For the text-containing cell, return its midpoint in [x, y] coordinate format. 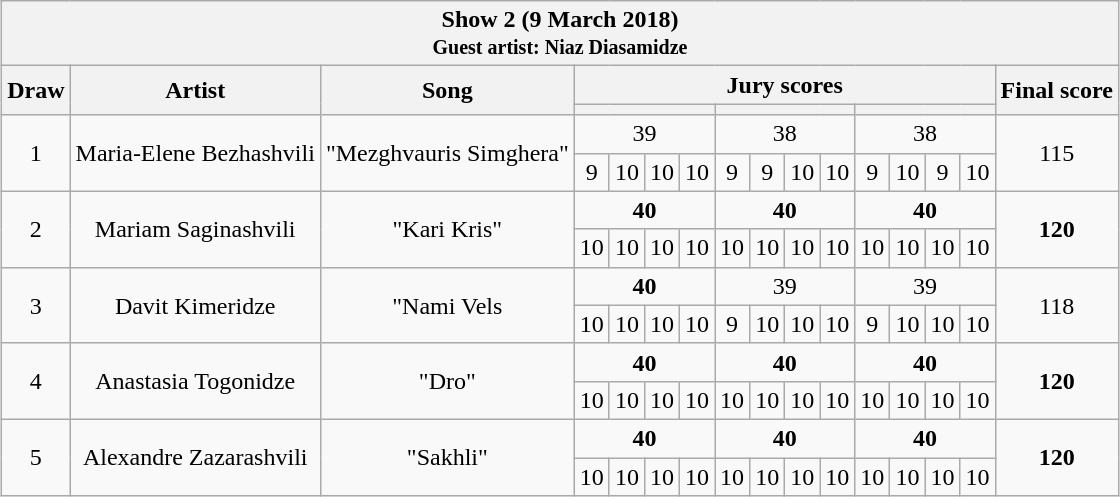
5 [36, 457]
118 [1056, 305]
"Dro" [447, 381]
2 [36, 229]
Mariam Saginashvili [195, 229]
Davit Kimeridze [195, 305]
Alexandre Zazarashvili [195, 457]
Draw [36, 90]
Anastasia Togonidze [195, 381]
4 [36, 381]
"Kari Kris" [447, 229]
Maria-Elene Bezhashvili [195, 153]
Artist [195, 90]
"Mezghvauris Simghera" [447, 153]
1 [36, 153]
Show 2 (9 March 2018)Guest artist: Niaz Diasamidze [560, 34]
Final score [1056, 90]
"Nami Vels [447, 305]
Song [447, 90]
"Sakhli" [447, 457]
115 [1056, 153]
Jury scores [784, 85]
3 [36, 305]
